Capture the cell that displays the provided text and extract its [X, Y] central coordinate. 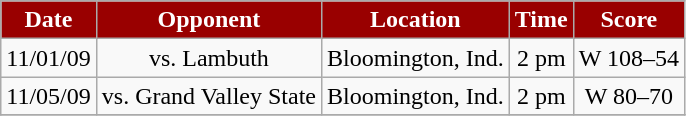
Location [416, 20]
W 80–70 [628, 96]
vs. Grand Valley State [208, 96]
Score [628, 20]
Opponent [208, 20]
vs. Lambuth [208, 58]
11/01/09 [49, 58]
W 108–54 [628, 58]
11/05/09 [49, 96]
Date [49, 20]
Time [541, 20]
